Return (X, Y) of the center of cell containing provided text 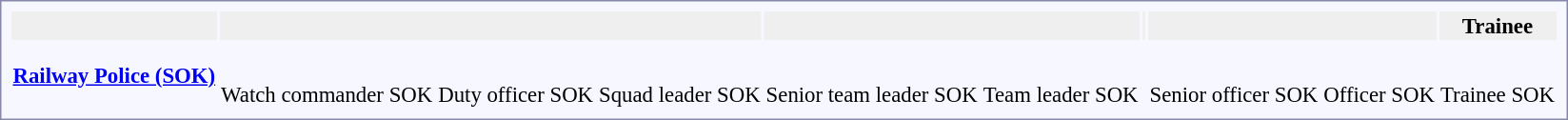
Duty officer SOK (516, 94)
Watch commander SOK (327, 94)
Railway Police (SOK) (114, 76)
Trainee (1497, 26)
Team leader SOK (1061, 94)
Senior team leader SOK (872, 94)
Officer SOK (1379, 94)
Squad leader SOK (680, 94)
Senior officer SOK (1234, 94)
Trainee SOK (1497, 94)
